Output the (x, y) coordinate of the center of the cell containing the given text.  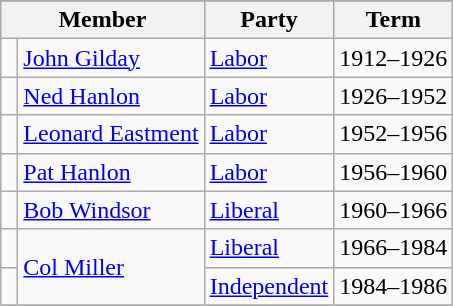
1912–1926 (394, 58)
Leonard Eastment (111, 134)
Independent (269, 286)
Col Miller (111, 267)
1952–1956 (394, 134)
Party (269, 20)
Bob Windsor (111, 210)
Pat Hanlon (111, 172)
Term (394, 20)
1966–1984 (394, 248)
1984–1986 (394, 286)
Member (102, 20)
Ned Hanlon (111, 96)
1960–1966 (394, 210)
1926–1952 (394, 96)
1956–1960 (394, 172)
John Gilday (111, 58)
